From the cell containing the given text, extract its center point as [X, Y] coordinate. 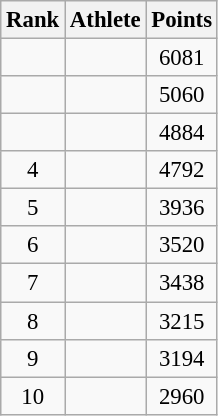
6081 [182, 58]
5060 [182, 95]
3215 [182, 321]
9 [33, 358]
Points [182, 20]
4884 [182, 133]
3936 [182, 208]
3520 [182, 245]
4792 [182, 170]
6 [33, 245]
3194 [182, 358]
3438 [182, 283]
5 [33, 208]
8 [33, 321]
Rank [33, 20]
10 [33, 396]
4 [33, 170]
7 [33, 283]
2960 [182, 396]
Athlete [106, 20]
